Determine the (X, Y) coordinate at the center of the cell enclosing the given text.  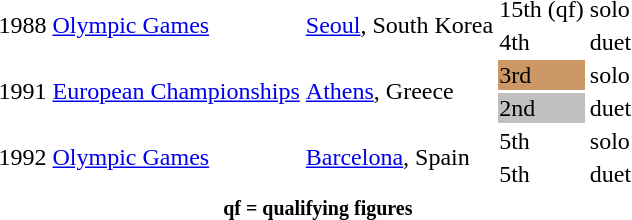
Olympic Games (176, 158)
3rd (542, 75)
Athens, Greece (399, 92)
4th (542, 42)
Barcelona, Spain (399, 158)
2nd (542, 108)
European Championships (176, 92)
